Locate the cell with the specified text and output its [X, Y] center coordinate. 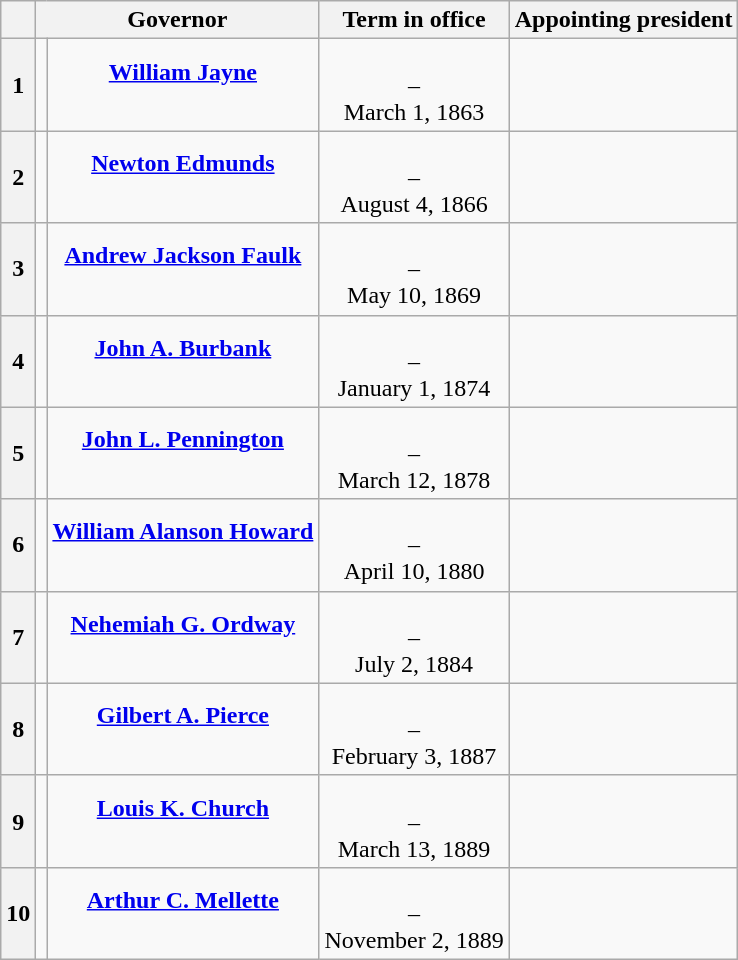
–March 13, 1889 [414, 821]
–November 2, 1889 [414, 913]
–August 4, 1866 [414, 177]
3 [18, 269]
Governor [178, 20]
5 [18, 453]
10 [18, 913]
–February 3, 1887 [414, 729]
Gilbert A. Pierce [183, 729]
William Jayne [183, 85]
6 [18, 545]
1 [18, 85]
–January 1, 1874 [414, 361]
John A. Burbank [183, 361]
4 [18, 361]
Appointing president [624, 20]
Louis K. Church [183, 821]
Nehemiah G. Ordway [183, 637]
2 [18, 177]
Arthur C. Mellette [183, 913]
–May 10, 1869 [414, 269]
–March 12, 1878 [414, 453]
–March 1, 1863 [414, 85]
Andrew Jackson Faulk [183, 269]
7 [18, 637]
William Alanson Howard [183, 545]
8 [18, 729]
Term in office [414, 20]
–April 10, 1880 [414, 545]
John L. Pennington [183, 453]
–July 2, 1884 [414, 637]
9 [18, 821]
Newton Edmunds [183, 177]
